Locate the cell with the specified text and output its (x, y) center coordinate. 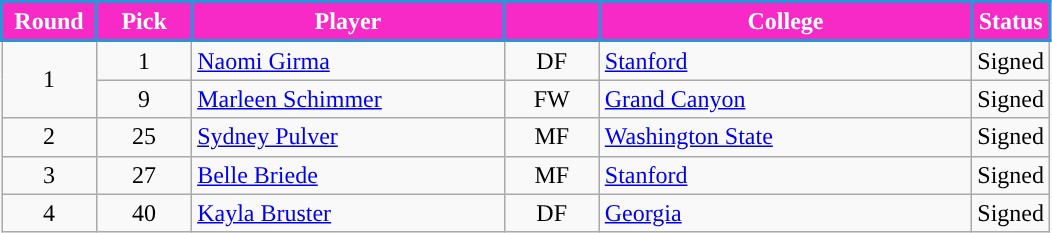
25 (144, 137)
Kayla Bruster (348, 213)
Sydney Pulver (348, 137)
9 (144, 99)
Washington State (786, 137)
College (786, 22)
Marleen Schimmer (348, 99)
3 (50, 175)
27 (144, 175)
Pick (144, 22)
Grand Canyon (786, 99)
2 (50, 137)
Belle Briede (348, 175)
Naomi Girma (348, 60)
4 (50, 213)
Status (1011, 22)
40 (144, 213)
Player (348, 22)
Round (50, 22)
FW (552, 99)
Georgia (786, 213)
